Scan for the cell matching the given text and deliver its [x, y] coordinate at center. 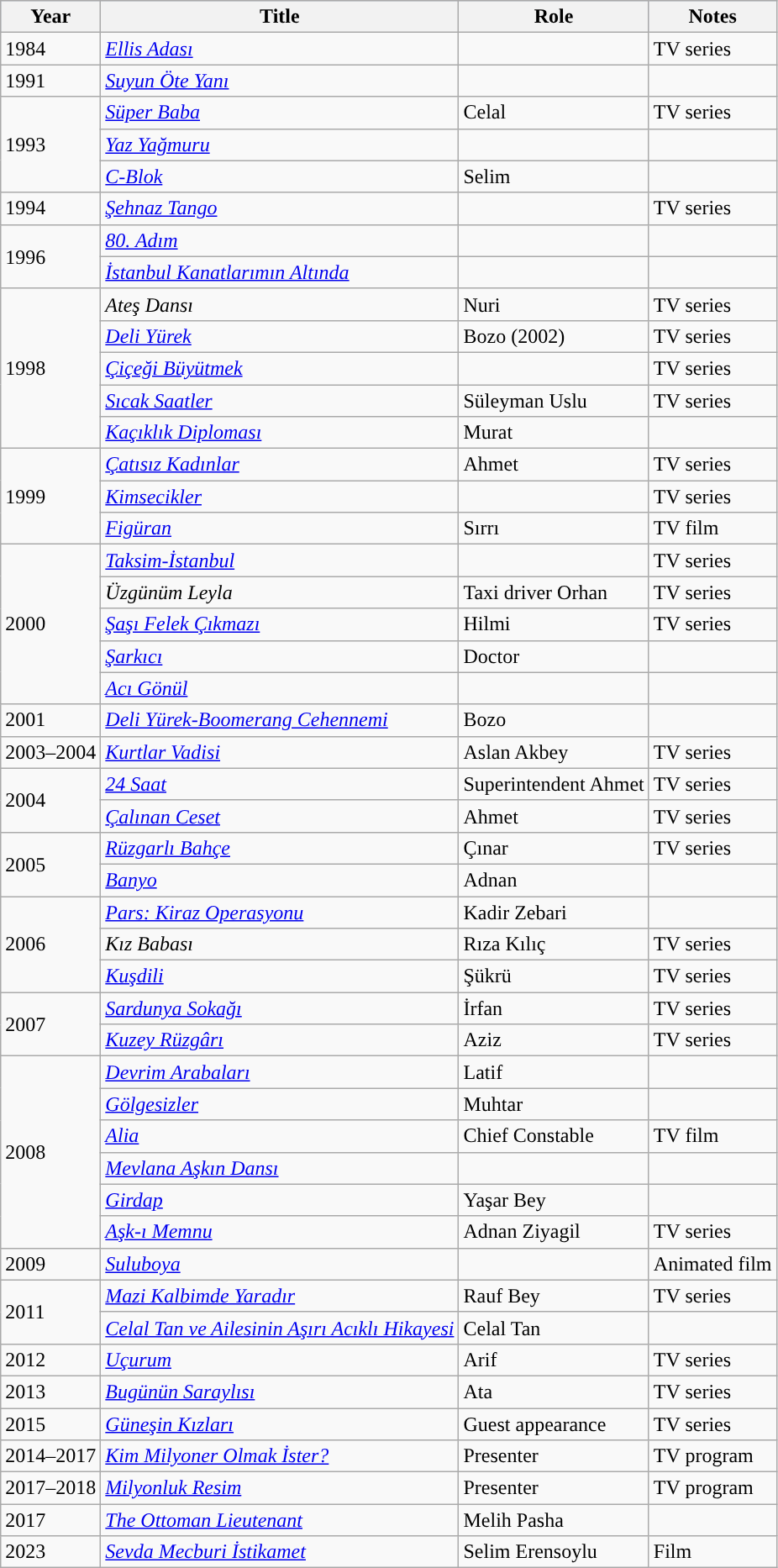
Title [280, 17]
2007 [50, 1024]
Milyonluk Resim [280, 1488]
Kız Babası [280, 944]
Sıcak Saatler [280, 401]
Role [554, 17]
Sırrı [554, 529]
2014–2017 [50, 1456]
Mevlana Aşkın Dansı [280, 1168]
Deli Yürek-Boomerang Cehennemi [280, 720]
2023 [50, 1552]
2012 [50, 1360]
Güneşin Kızları [280, 1424]
Şaşı Felek Çıkmazı [280, 624]
Notes [712, 17]
Nuri [554, 304]
Çalınan Ceset [280, 816]
Kuzey Rüzgârı [280, 1040]
Mazi Kalbimde Yaradır [280, 1296]
Devrim Arabaları [280, 1072]
1996 [50, 256]
Sevda Mecburi İstikamet [280, 1552]
Murat [554, 433]
Şarkıcı [280, 656]
Ellis Adası [280, 49]
Deli Yürek [280, 336]
The Ottoman Lieutenant [280, 1520]
Ata [554, 1392]
Suluboya [280, 1264]
Doctor [554, 656]
Bugünün Saraylısı [280, 1392]
Rüzgarlı Bahçe [280, 848]
Aşk-ı Memnu [280, 1232]
İstanbul Kanatlarımın Altında [280, 272]
Guest appearance [554, 1424]
Celal Tan [554, 1328]
Çınar [554, 848]
Acı Gönül [280, 688]
Gölgesizler [280, 1104]
2015 [50, 1424]
Kim Milyoner Olmak İster? [280, 1456]
Taksim-İstanbul [280, 560]
C-Blok [280, 176]
Şükrü [554, 976]
Selim Erensoylu [554, 1552]
Figüran [280, 529]
Celal Tan ve Ailesinin Aşırı Acıklı Hikayesi [280, 1328]
Kaçıklık Diploması [280, 433]
Çatısız Kadınlar [280, 465]
Rauf Bey [554, 1296]
1991 [50, 81]
Yaz Yağmuru [280, 145]
24 Saat [280, 784]
İrfan [554, 1008]
Sardunya Sokağı [280, 1008]
2001 [50, 720]
Year [50, 17]
2013 [50, 1392]
Animated film [712, 1264]
Alia [280, 1136]
1994 [50, 208]
Bozo (2002) [554, 336]
2008 [50, 1152]
Yaşar Bey [554, 1200]
1984 [50, 49]
2003–2004 [50, 752]
Kadir Zebari [554, 912]
Pars: Kiraz Operasyonu [280, 912]
Suyun Öte Yanı [280, 81]
Chief Constable [554, 1136]
Kuşdili [280, 976]
Taxi driver Orhan [554, 592]
2017–2018 [50, 1488]
80. Adım [280, 240]
2004 [50, 800]
Süleyman Uslu [554, 401]
Adnan [554, 880]
Selim [554, 176]
1999 [50, 497]
1998 [50, 368]
Kimsecikler [280, 497]
Çiçeği Büyütmek [280, 368]
Banyo [280, 880]
Rıza Kılıç [554, 944]
Aziz [554, 1040]
Şehnaz Tango [280, 208]
2000 [50, 624]
Üzgünüm Leyla [280, 592]
2011 [50, 1312]
Latif [554, 1072]
Hilmi [554, 624]
2009 [50, 1264]
Arif [554, 1360]
Süper Baba [280, 113]
Celal [554, 113]
Ateş Dansı [280, 304]
1993 [50, 145]
Girdap [280, 1200]
Superintendent Ahmet [554, 784]
Melih Pasha [554, 1520]
Aslan Akbey [554, 752]
2005 [50, 864]
Muhtar [554, 1104]
Film [712, 1552]
Kurtlar Vadisi [280, 752]
2006 [50, 944]
Uçurum [280, 1360]
2017 [50, 1520]
Bozo [554, 720]
Adnan Ziyagil [554, 1232]
